Identify which cell holds the provided text, then report its (x, y) central coordinate. 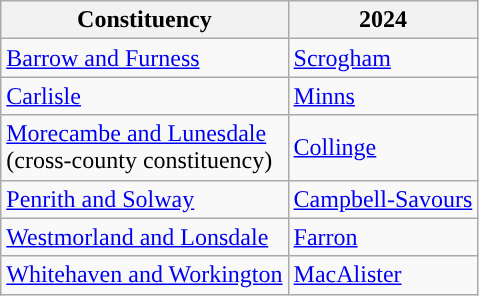
Constituency (144, 20)
Minns (383, 96)
2024 (383, 20)
Westmorland and Lonsdale (144, 237)
Morecambe and Lunesdale (cross-county constituency) (144, 148)
Penrith and Solway (144, 199)
Farron (383, 237)
Whitehaven and Workington (144, 275)
MacAlister (383, 275)
Scrogham (383, 58)
Collinge (383, 148)
Carlisle (144, 96)
Campbell-Savours (383, 199)
Barrow and Furness (144, 58)
